Determine the (x, y) coordinate at the center of the cell enclosing the given text.  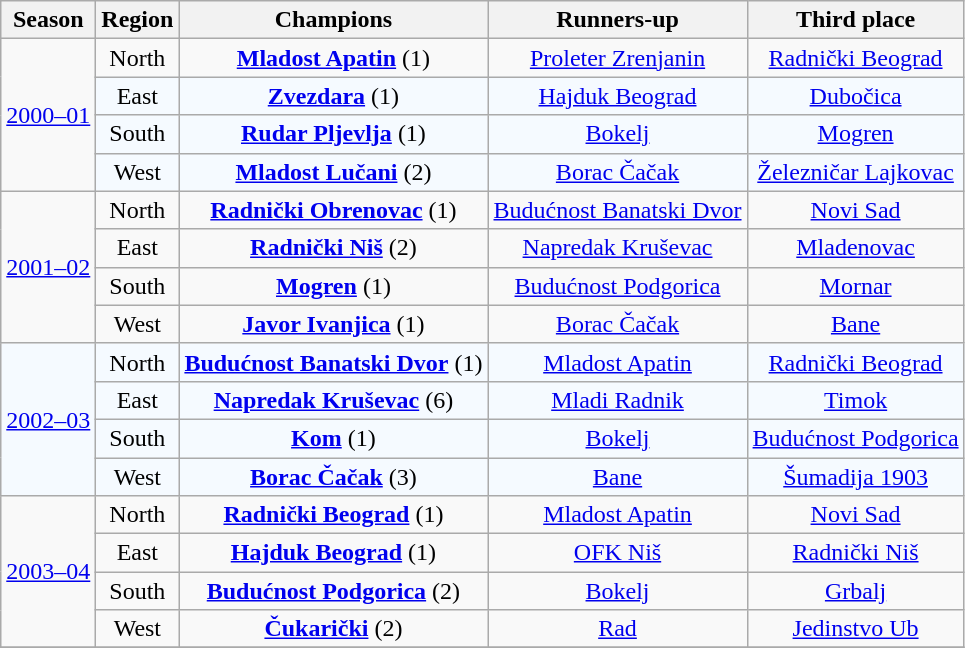
Mogren (856, 134)
Mladost Apatin (1) (334, 58)
2000–01 (48, 115)
Radnički Beograd (1) (334, 515)
Radnički Niš (2) (334, 248)
Rad (618, 629)
Napredak Kruševac (6) (334, 400)
OFK Niš (618, 553)
Borac Čačak (3) (334, 477)
Hajduk Beograd (618, 96)
Runners-up (618, 20)
2003–04 (48, 572)
Jedinstvo Ub (856, 629)
Budućnost Banatski Dvor (1) (334, 362)
Mornar (856, 286)
Čukarički (2) (334, 629)
Rudar Pljevlja (1) (334, 134)
Mladost Lučani (2) (334, 172)
Season (48, 20)
Radnički Obrenovac (1) (334, 210)
Kom (1) (334, 438)
2001–02 (48, 267)
Hajduk Beograd (1) (334, 553)
Mladi Radnik (618, 400)
Dubočica (856, 96)
2002–03 (48, 419)
Zvezdara (1) (334, 96)
Šumadija 1903 (856, 477)
Champions (334, 20)
Javor Ivanjica (1) (334, 324)
Grbalj (856, 591)
Mladenovac (856, 248)
Region (138, 20)
Radnički Niš (856, 553)
Third place (856, 20)
Napredak Kruševac (618, 248)
Timok (856, 400)
Budućnost Podgorica (2) (334, 591)
Budućnost Banatski Dvor (618, 210)
Mogren (1) (334, 286)
Železničar Lajkovac (856, 172)
Proleter Zrenjanin (618, 58)
